Identify which cell holds the provided text, then report its [X, Y] central coordinate. 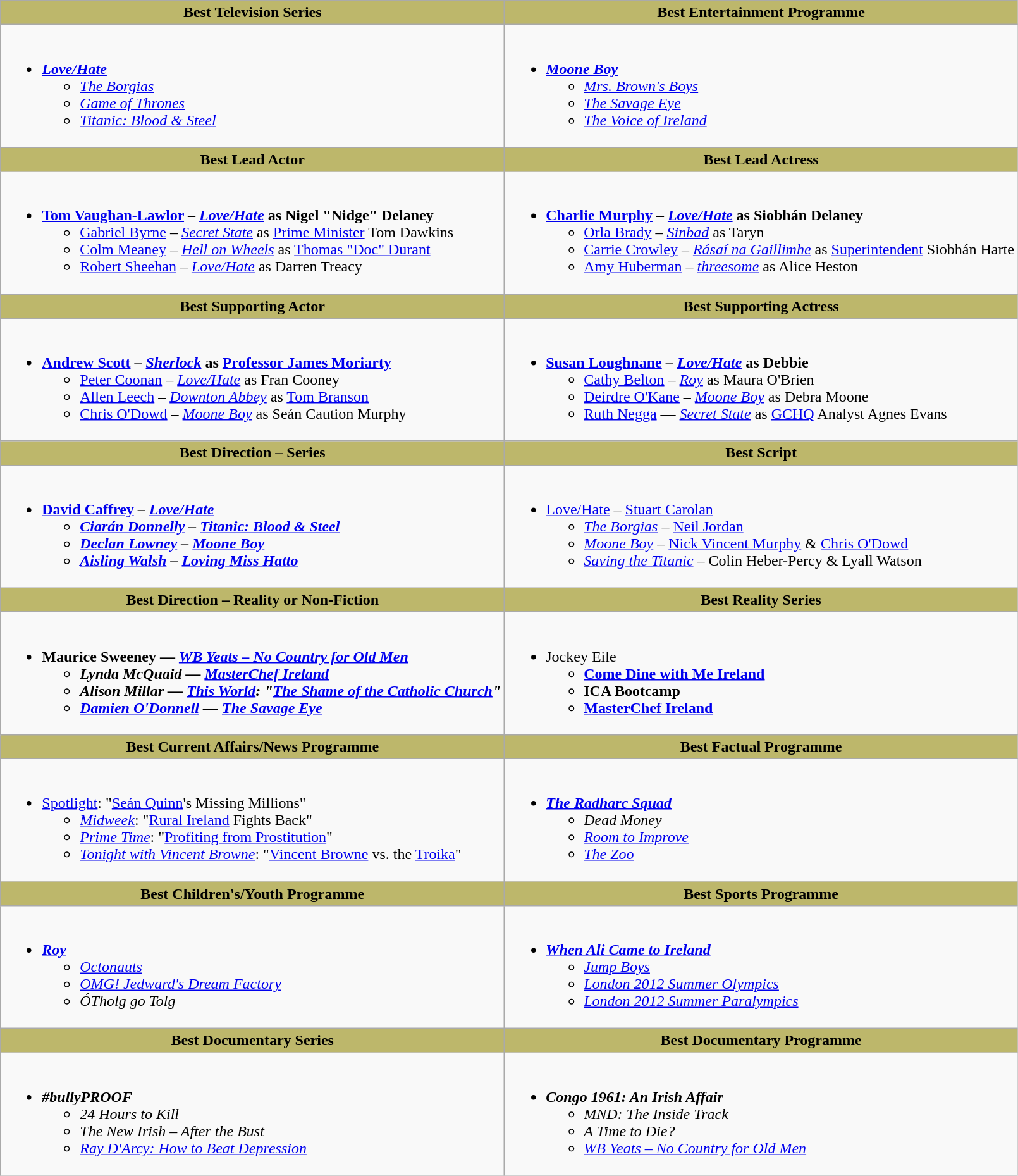
Love/HateThe BorgiasGame of ThronesTitanic: Blood & Steel [253, 86]
Best Current Affairs/News Programme [253, 746]
When Ali Came to IrelandJump BoysLondon 2012 Summer OlympicsLondon 2012 Summer Paralympics [761, 967]
Best Supporting Actor [253, 306]
Best Documentary Series [253, 1041]
#bullyPROOF24 Hours to KillThe New Irish – After the BustRay D'Arcy: How to Beat Depression [253, 1114]
Best Direction – Series [253, 453]
Best Lead Actress [761, 159]
Best Factual Programme [761, 746]
Moone BoyMrs. Brown's BoysThe Savage EyeThe Voice of Ireland [761, 86]
Congo 1961: An Irish AffairMND: The Inside TrackA Time to Die?WB Yeats – No Country for Old Men [761, 1114]
Best Entertainment Programme [761, 13]
Best Direction – Reality or Non-Fiction [253, 600]
Best Children's/Youth Programme [253, 894]
Best Lead Actor [253, 159]
Best Supporting Actress [761, 306]
Best Television Series [253, 13]
The Radharc SquadDead MoneyRoom to ImproveThe Zoo [761, 820]
Best Script [761, 453]
Best Sports Programme [761, 894]
Best Reality Series [761, 600]
Jockey EileCome Dine with Me IrelandICA BootcampMasterChef Ireland [761, 673]
Best Documentary Programme [761, 1041]
David Caffrey – Love/HateCiarán Donnelly – Titanic: Blood & SteelDeclan Lowney – Moone BoyAisling Walsh – Loving Miss Hatto [253, 526]
RoyOctonautsOMG! Jedward's Dream FactoryÓTholg go Tolg [253, 967]
